Provide the (X, Y) coordinate of the cell's center where the given text is located.  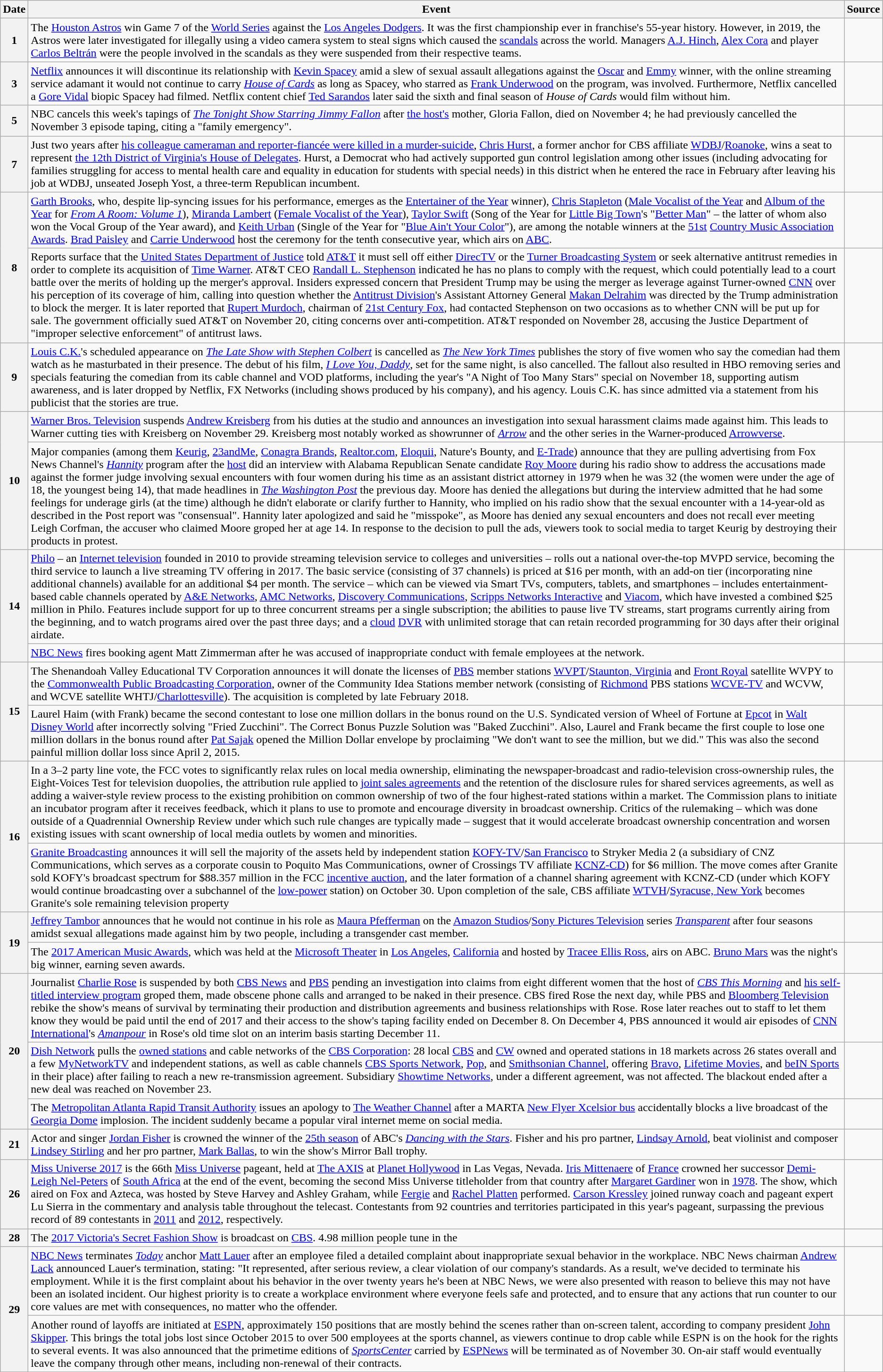
28 (14, 1238)
The 2017 Victoria's Secret Fashion Show is broadcast on CBS. 4.98 million people tune in the (436, 1238)
Date (14, 9)
NBC News fires booking agent Matt Zimmerman after he was accused of inappropriate conduct with female employees at the network. (436, 653)
Source (863, 9)
10 (14, 480)
9 (14, 377)
16 (14, 837)
15 (14, 711)
5 (14, 121)
3 (14, 84)
1 (14, 40)
20 (14, 1051)
Event (436, 9)
8 (14, 267)
21 (14, 1145)
7 (14, 164)
19 (14, 943)
29 (14, 1309)
14 (14, 605)
26 (14, 1194)
